Identify which cell holds the provided text, then report its [x, y] central coordinate. 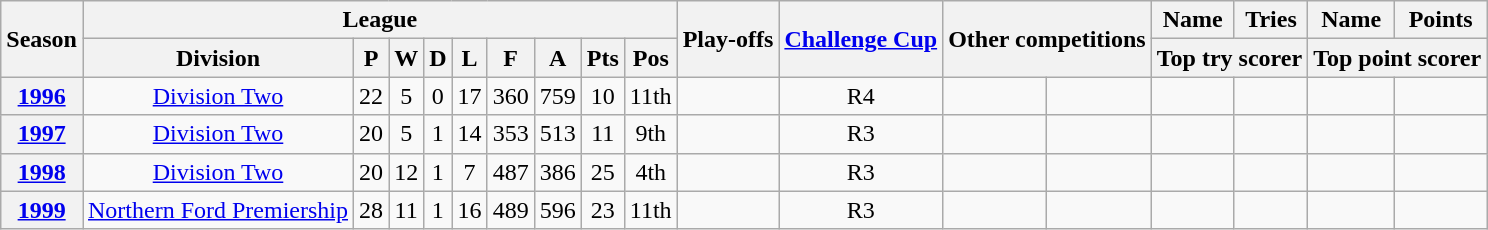
487 [510, 172]
360 [510, 96]
1998 [42, 172]
A [558, 58]
Season [42, 39]
0 [438, 96]
Tries [1270, 20]
F [510, 58]
1996 [42, 96]
7 [470, 172]
16 [470, 210]
D [438, 58]
17 [470, 96]
1997 [42, 134]
Other competitions [1048, 39]
L [470, 58]
R4 [861, 96]
Top try scorer [1229, 58]
25 [602, 172]
386 [558, 172]
22 [372, 96]
Pts [602, 58]
12 [406, 172]
W [406, 58]
10 [602, 96]
513 [558, 134]
1999 [42, 210]
759 [558, 96]
P [372, 58]
Challenge Cup [861, 39]
League [380, 20]
489 [510, 210]
4th [650, 172]
28 [372, 210]
Division [218, 58]
Northern Ford Premiership [218, 210]
23 [602, 210]
353 [510, 134]
Pos [650, 58]
Points [1441, 20]
9th [650, 134]
14 [470, 134]
Top point scorer [1398, 58]
Play-offs [728, 39]
596 [558, 210]
